Extract the (X, Y) coordinate from the center of the cell holding the provided text.  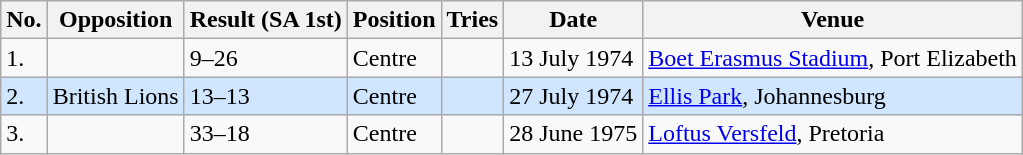
Boet Erasmus Stadium, Port Elizabeth (833, 58)
Position (394, 20)
13 July 1974 (574, 58)
3. (24, 134)
27 July 1974 (574, 96)
2. (24, 96)
Date (574, 20)
Result (SA 1st) (266, 20)
Loftus Versfeld, Pretoria (833, 134)
28 June 1975 (574, 134)
Ellis Park, Johannesburg (833, 96)
33–18 (266, 134)
No. (24, 20)
Venue (833, 20)
Opposition (116, 20)
Tries (472, 20)
British Lions (116, 96)
13–13 (266, 96)
9–26 (266, 58)
1. (24, 58)
